Scan for the cell matching the given text and deliver its [X, Y] coordinate at center. 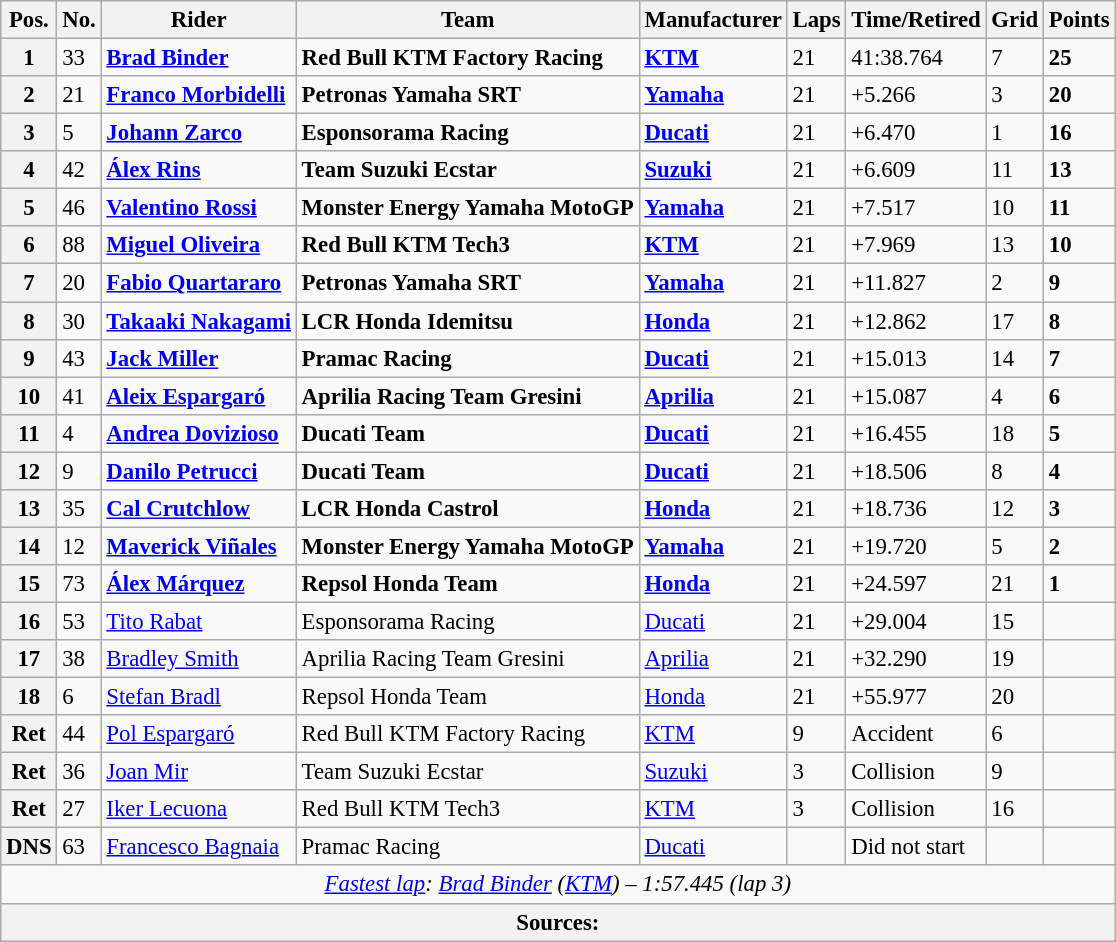
Time/Retired [916, 20]
+18.736 [916, 509]
Franco Morbidelli [198, 95]
38 [79, 659]
Jack Miller [198, 358]
+15.013 [916, 358]
Bradley Smith [198, 659]
Tito Rabat [198, 621]
Valentino Rossi [198, 208]
43 [79, 358]
+7.969 [916, 245]
30 [79, 321]
+32.290 [916, 659]
27 [79, 809]
+6.470 [916, 133]
+18.506 [916, 471]
73 [79, 584]
+29.004 [916, 621]
41:38.764 [916, 58]
+24.597 [916, 584]
63 [79, 847]
Sources: [558, 922]
Manufacturer [713, 20]
Rider [198, 20]
No. [79, 20]
+6.609 [916, 170]
46 [79, 208]
Laps [816, 20]
44 [79, 734]
19 [1014, 659]
Accident [916, 734]
Pol Espargaró [198, 734]
+12.862 [916, 321]
Maverick Viñales [198, 546]
Miguel Oliveira [198, 245]
Brad Binder [198, 58]
Pos. [29, 20]
+15.087 [916, 396]
Did not start [916, 847]
Aleix Espargaró [198, 396]
Andrea Dovizioso [198, 433]
+55.977 [916, 697]
41 [79, 396]
42 [79, 170]
Iker Lecuona [198, 809]
+7.517 [916, 208]
Joan Mir [198, 772]
Fabio Quartararo [198, 283]
+5.266 [916, 95]
88 [79, 245]
LCR Honda Idemitsu [468, 321]
Fastest lap: Brad Binder (KTM) – 1:57.445 (lap 3) [558, 885]
Takaaki Nakagami [198, 321]
33 [79, 58]
Álex Rins [198, 170]
Grid [1014, 20]
25 [1078, 58]
Danilo Petrucci [198, 471]
Team [468, 20]
Cal Crutchlow [198, 509]
35 [79, 509]
Stefan Bradl [198, 697]
+16.455 [916, 433]
53 [79, 621]
LCR Honda Castrol [468, 509]
Álex Márquez [198, 584]
Francesco Bagnaia [198, 847]
Johann Zarco [198, 133]
+19.720 [916, 546]
36 [79, 772]
Points [1078, 20]
DNS [29, 847]
+11.827 [916, 283]
